Provide the [X, Y] coordinate of the cell's center where the given text is located.  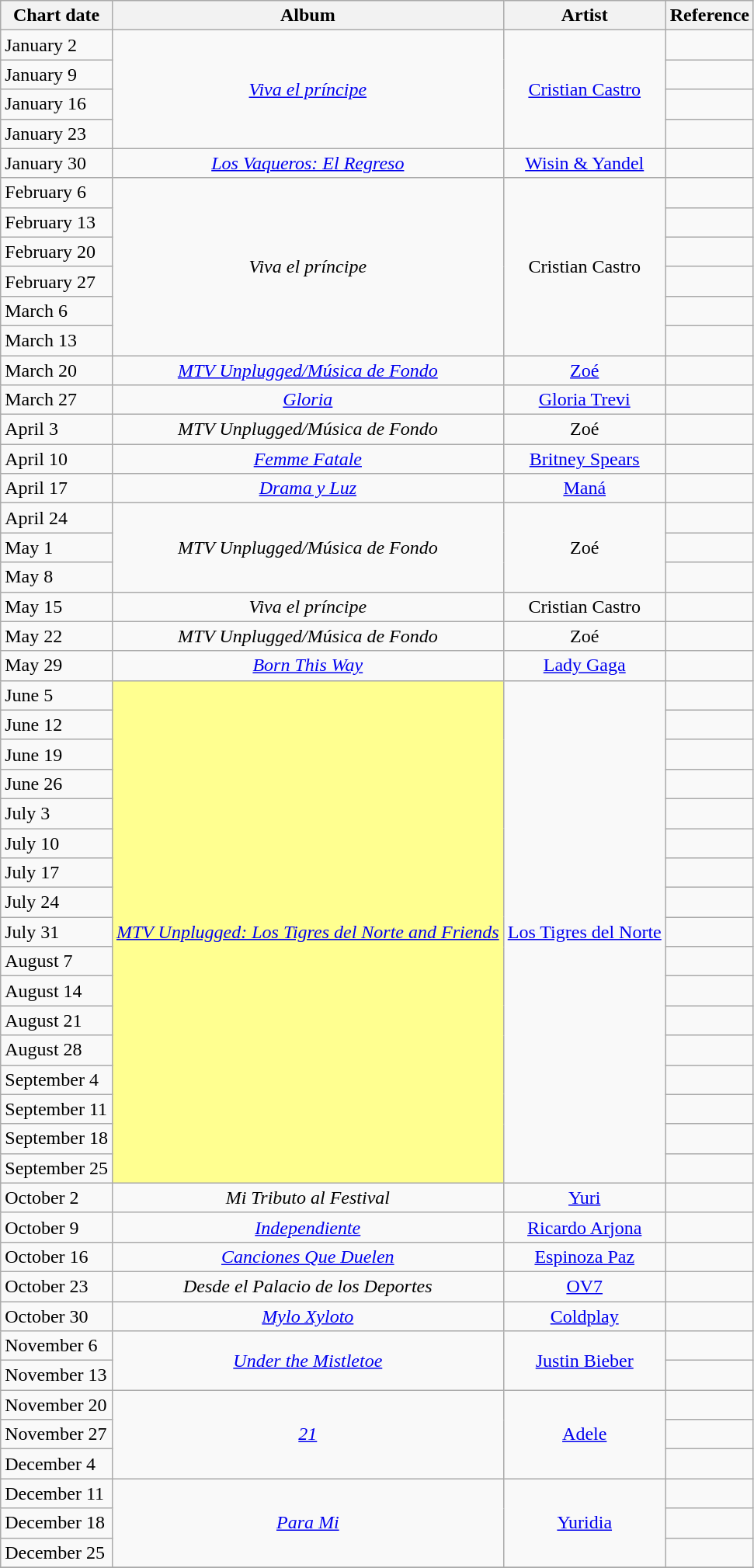
April 3 [57, 429]
April 24 [57, 518]
Under the Mistletoe [308, 1361]
July 17 [57, 873]
April 10 [57, 459]
October 30 [57, 1316]
July 31 [57, 932]
Gloria Trevi [584, 400]
Reference [710, 16]
March 13 [57, 340]
October 2 [57, 1198]
February 6 [57, 193]
Coldplay [584, 1316]
MTV Unplugged: Los Tigres del Norte and Friends [308, 932]
August 28 [57, 1050]
Album [308, 16]
January 30 [57, 163]
Maná [584, 488]
May 22 [57, 636]
November 20 [57, 1405]
December 11 [57, 1493]
February 20 [57, 252]
May 8 [57, 577]
August 21 [57, 1020]
Para Mi [308, 1523]
January 2 [57, 45]
September 4 [57, 1080]
July 24 [57, 902]
June 5 [57, 695]
Mi Tributo al Festival [308, 1198]
October 9 [57, 1227]
January 9 [57, 75]
March 27 [57, 400]
December 25 [57, 1552]
Femme Fatale [308, 459]
June 12 [57, 725]
Chart date [57, 16]
June 19 [57, 754]
February 27 [57, 281]
Gloria [308, 400]
November 13 [57, 1375]
Ricardo Arjona [584, 1227]
December 18 [57, 1523]
July 3 [57, 813]
May 1 [57, 548]
April 17 [57, 488]
September 18 [57, 1139]
Los Tigres del Norte [584, 932]
August 7 [57, 961]
September 11 [57, 1109]
Justin Bieber [584, 1361]
OV7 [584, 1286]
Independiente [308, 1227]
Espinoza Paz [584, 1257]
November 6 [57, 1346]
June 26 [57, 784]
October 23 [57, 1286]
Artist [584, 16]
Lady Gaga [584, 666]
Born This Way [308, 666]
Mylo Xyloto [308, 1316]
March 20 [57, 370]
October 16 [57, 1257]
August 14 [57, 991]
Desde el Palacio de los Deportes [308, 1286]
February 13 [57, 222]
21 [308, 1434]
January 23 [57, 134]
May 15 [57, 607]
November 27 [57, 1434]
September 25 [57, 1168]
March 6 [57, 311]
Britney Spears [584, 459]
Canciones Que Duelen [308, 1257]
Drama y Luz [308, 488]
May 29 [57, 666]
January 16 [57, 104]
Yuridia [584, 1523]
Los Vaqueros: El Regreso [308, 163]
Wisin & Yandel [584, 163]
Adele [584, 1434]
Yuri [584, 1198]
July 10 [57, 843]
December 4 [57, 1464]
